For the text-containing cell, return its midpoint in [X, Y] coordinate format. 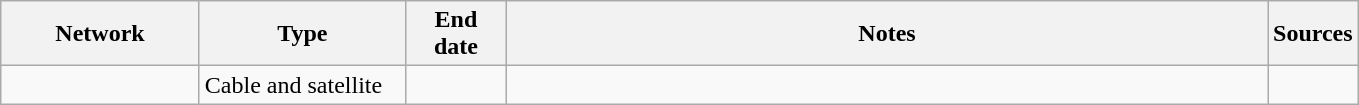
Type [302, 34]
Notes [886, 34]
End date [456, 34]
Cable and satellite [302, 85]
Network [100, 34]
Sources [1314, 34]
